Identify which cell holds the provided text, then report its (x, y) central coordinate. 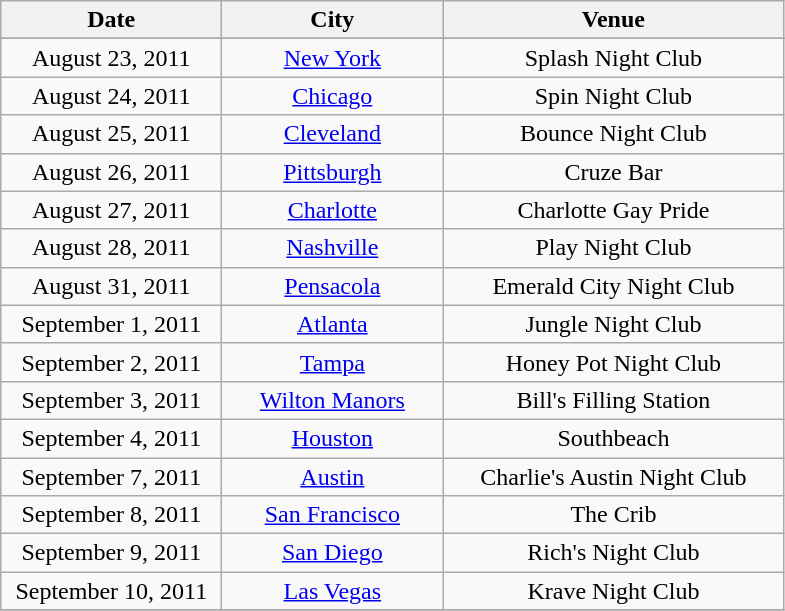
Cleveland (332, 134)
Pensacola (332, 286)
Krave Night Club (614, 591)
Charlotte Gay Pride (614, 210)
Austin (332, 477)
Houston (332, 438)
Rich's Night Club (614, 553)
August 27, 2011 (112, 210)
Splash Night Club (614, 58)
August 26, 2011 (112, 172)
Venue (614, 20)
San Diego (332, 553)
September 4, 2011 (112, 438)
September 10, 2011 (112, 591)
Bounce Night Club (614, 134)
Charlotte (332, 210)
September 7, 2011 (112, 477)
September 1, 2011 (112, 324)
August 31, 2011 (112, 286)
Las Vegas (332, 591)
Southbeach (614, 438)
Pittsburgh (332, 172)
Emerald City Night Club (614, 286)
August 28, 2011 (112, 248)
Cruze Bar (614, 172)
August 25, 2011 (112, 134)
August 23, 2011 (112, 58)
September 8, 2011 (112, 515)
Bill's Filling Station (614, 400)
Nashville (332, 248)
Tampa (332, 362)
September 3, 2011 (112, 400)
September 9, 2011 (112, 553)
September 2, 2011 (112, 362)
Honey Pot Night Club (614, 362)
Jungle Night Club (614, 324)
Charlie's Austin Night Club (614, 477)
Date (112, 20)
Chicago (332, 96)
The Crib (614, 515)
Wilton Manors (332, 400)
Atlanta (332, 324)
City (332, 20)
Spin Night Club (614, 96)
New York (332, 58)
San Francisco (332, 515)
August 24, 2011 (112, 96)
Play Night Club (614, 248)
